Return (X, Y) of the center of cell containing provided text 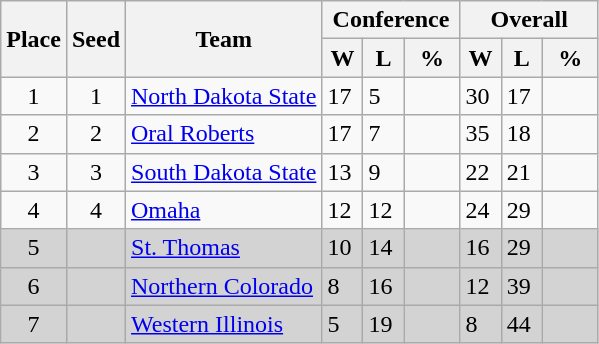
Seed (96, 39)
Overall (529, 20)
10 (342, 248)
St. Thomas (224, 248)
24 (480, 210)
18 (522, 134)
22 (480, 172)
Oral Roberts (224, 134)
13 (342, 172)
6 (34, 286)
44 (522, 324)
Omaha (224, 210)
Place (34, 39)
9 (384, 172)
14 (384, 248)
Team (224, 39)
North Dakota State (224, 96)
Western Illinois (224, 324)
21 (522, 172)
South Dakota State (224, 172)
Northern Colorado (224, 286)
30 (480, 96)
39 (522, 286)
35 (480, 134)
19 (384, 324)
Conference (391, 20)
